Identify which cell holds the provided text, then report its (X, Y) central coordinate. 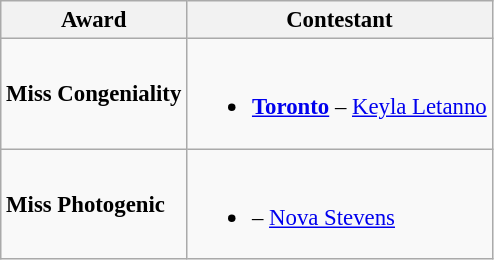
Miss Congeniality (94, 94)
Award (94, 20)
Miss Photogenic (94, 204)
Toronto – Keyla Letanno (340, 94)
Contestant (340, 20)
– Nova Stevens (340, 204)
